From the cell containing the given text, extract its center point as (X, Y) coordinate. 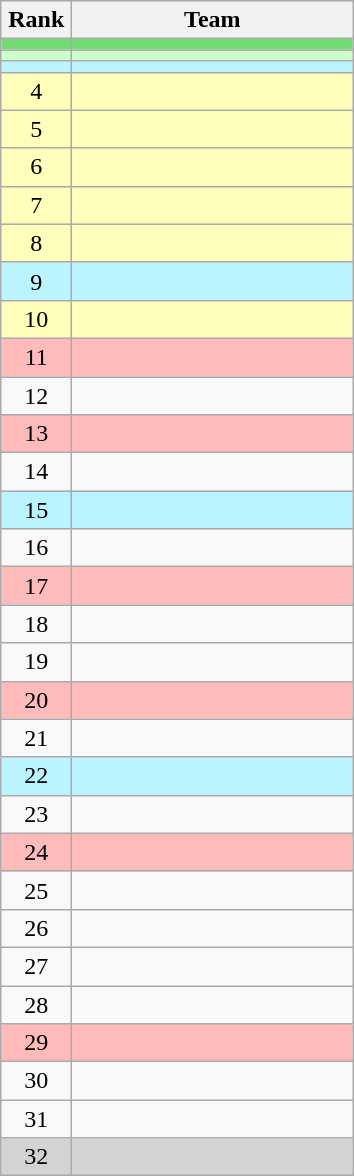
22 (36, 776)
26 (36, 928)
12 (36, 395)
Rank (36, 20)
28 (36, 1005)
16 (36, 548)
18 (36, 624)
8 (36, 243)
25 (36, 890)
13 (36, 434)
4 (36, 91)
19 (36, 662)
15 (36, 510)
Team (212, 20)
7 (36, 205)
6 (36, 167)
5 (36, 129)
29 (36, 1043)
32 (36, 1157)
21 (36, 738)
9 (36, 281)
10 (36, 319)
27 (36, 966)
23 (36, 814)
20 (36, 700)
17 (36, 586)
31 (36, 1119)
30 (36, 1081)
11 (36, 357)
14 (36, 472)
24 (36, 852)
